Identify which cell holds the provided text, then report its [x, y] central coordinate. 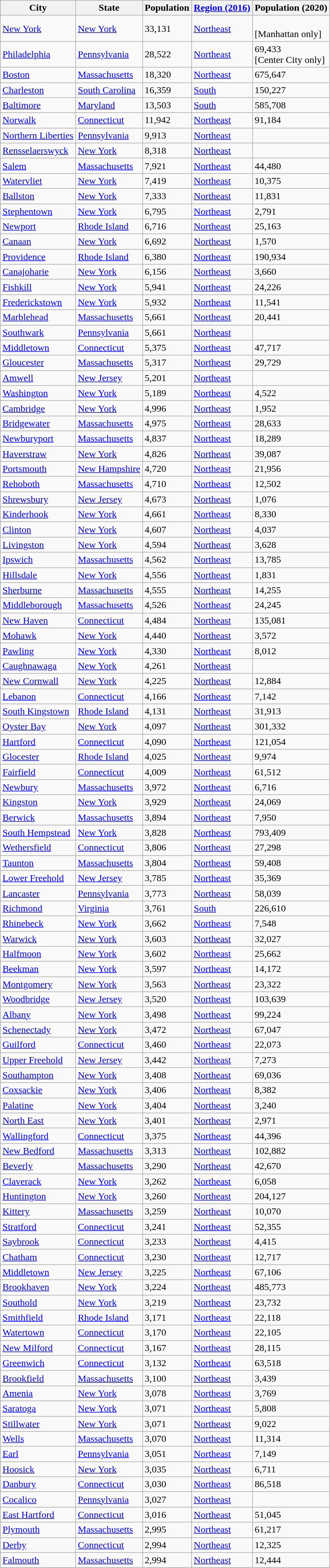
Virginia [109, 908]
4,166 [167, 696]
1,952 [291, 408]
Stratford [38, 1227]
Halfmoon [38, 954]
24,245 [291, 605]
5,808 [291, 1408]
North East [38, 1120]
18,289 [291, 438]
Ipswich [38, 560]
South Carolina [109, 90]
Danbury [38, 1484]
3,662 [167, 923]
585,708 [291, 105]
3,773 [167, 893]
Livingston [38, 545]
6,692 [167, 242]
59,408 [291, 863]
204,127 [291, 1197]
Sherburne [38, 590]
3,167 [167, 1348]
32,027 [291, 938]
190,934 [291, 257]
4,261 [167, 666]
67,047 [291, 1030]
33,131 [167, 29]
7,273 [291, 1060]
7,921 [167, 166]
18,320 [167, 75]
67,106 [291, 1272]
61,512 [291, 772]
Glocester [38, 757]
58,039 [291, 893]
City [38, 8]
3,016 [167, 1515]
3,472 [167, 1030]
Albany [38, 1015]
3,070 [167, 1439]
Region (2016) [222, 8]
Falmouth [38, 1560]
Amwell [38, 378]
Clinton [38, 530]
24,069 [291, 802]
Mohawk [38, 635]
4,522 [291, 393]
23,322 [291, 984]
8,382 [291, 1090]
Gloucester [38, 363]
[Manhattan only] [291, 29]
Population [167, 8]
4,562 [167, 560]
11,314 [291, 1439]
East Hartford [38, 1515]
4,090 [167, 742]
Hoosick [38, 1469]
Coxsackie [38, 1090]
12,717 [291, 1257]
29,729 [291, 363]
28,115 [291, 1348]
3,828 [167, 833]
Hartford [38, 742]
12,444 [291, 1560]
4,661 [167, 514]
86,518 [291, 1484]
3,132 [167, 1363]
7,333 [167, 196]
Cocalico [38, 1500]
New Milford [38, 1348]
Watertown [38, 1333]
3,030 [167, 1484]
Canaan [38, 242]
14,172 [291, 969]
Marblehead [38, 317]
4,009 [167, 772]
3,171 [167, 1318]
3,241 [167, 1227]
3,404 [167, 1105]
4,594 [167, 545]
226,610 [291, 908]
793,409 [291, 833]
20,441 [291, 317]
Middleborough [38, 605]
Schenectady [38, 1030]
2,971 [291, 1120]
Watervliet [38, 181]
Smithfield [38, 1318]
Kingston [38, 802]
22,105 [291, 1333]
Upper Freehold [38, 1060]
Derby [38, 1545]
Lebanon [38, 696]
10,070 [291, 1212]
25,163 [291, 227]
Maryland [109, 105]
3,894 [167, 817]
91,184 [291, 120]
5,375 [167, 348]
Ballston [38, 196]
Richmond [38, 908]
4,607 [167, 530]
4,975 [167, 423]
47,717 [291, 348]
3,375 [167, 1136]
3,408 [167, 1075]
3,498 [167, 1015]
6,711 [291, 1469]
4,720 [167, 469]
9,974 [291, 757]
6,058 [291, 1181]
Kinderhook [38, 514]
Baltimore [38, 105]
3,406 [167, 1090]
2,995 [167, 1530]
3,260 [167, 1197]
28,522 [167, 54]
16,359 [167, 90]
69,433[Center City only] [291, 54]
Salem [38, 166]
Woodbridge [38, 999]
3,660 [291, 272]
Newbury [38, 787]
Canajoharie [38, 272]
102,882 [291, 1151]
Rensselaerswyck [38, 151]
New Bedford [38, 1151]
South Kingstown [38, 712]
Southold [38, 1302]
Wethersfield [38, 848]
Rhinebeck [38, 923]
3,027 [167, 1500]
Lower Freehold [38, 878]
Oyster Bay [38, 727]
7,950 [291, 817]
5,932 [167, 302]
52,355 [291, 1227]
Cambridge [38, 408]
3,439 [291, 1378]
Philadelphia [38, 54]
21,956 [291, 469]
Saratoga [38, 1408]
61,217 [291, 1530]
5,317 [167, 363]
Fairfield [38, 772]
Beverly [38, 1166]
3,290 [167, 1166]
8,012 [291, 651]
10,375 [291, 181]
135,081 [291, 620]
51,045 [291, 1515]
3,628 [291, 545]
675,647 [291, 75]
44,480 [291, 166]
13,785 [291, 560]
Rehoboth [38, 484]
25,662 [291, 954]
Brookfield [38, 1378]
121,054 [291, 742]
3,225 [167, 1272]
Montgomery [38, 984]
11,831 [291, 196]
1,831 [291, 575]
Providence [38, 257]
8,318 [167, 151]
7,548 [291, 923]
23,732 [291, 1302]
Bridgewater [38, 423]
3,051 [167, 1454]
35,369 [291, 878]
Newburyport [38, 438]
2,791 [291, 211]
Northern Liberties [38, 135]
14,255 [291, 590]
27,298 [291, 848]
3,572 [291, 635]
3,929 [167, 802]
South Hempstead [38, 833]
3,972 [167, 787]
103,639 [291, 999]
5,941 [167, 287]
State [109, 8]
Kittery [38, 1212]
4,673 [167, 499]
Stillwater [38, 1423]
Portsmouth [38, 469]
7,149 [291, 1454]
Claverack [38, 1181]
7,142 [291, 696]
3,170 [167, 1333]
Taunton [38, 863]
4,415 [291, 1242]
Norwalk [38, 120]
3,219 [167, 1302]
New Haven [38, 620]
11,942 [167, 120]
Charleston [38, 90]
69,036 [291, 1075]
4,440 [167, 635]
Warwick [38, 938]
4,555 [167, 590]
99,224 [291, 1015]
Pawling [38, 651]
11,541 [291, 302]
3,401 [167, 1120]
Earl [38, 1454]
Hillsdale [38, 575]
Southwark [38, 332]
Huntington [38, 1197]
24,226 [291, 287]
Washington [38, 393]
5,201 [167, 378]
44,396 [291, 1136]
Brookhaven [38, 1287]
8,330 [291, 514]
12,325 [291, 1545]
Population (2020) [291, 8]
28,633 [291, 423]
12,502 [291, 484]
Frederickstown [38, 302]
1,570 [291, 242]
Southampton [38, 1075]
Berwick [38, 817]
3,806 [167, 848]
3,520 [167, 999]
New Hampshire [109, 469]
301,332 [291, 727]
4,225 [167, 681]
3,597 [167, 969]
Wells [38, 1439]
12,884 [291, 681]
4,826 [167, 454]
4,025 [167, 757]
3,240 [291, 1105]
6,380 [167, 257]
Beekman [38, 969]
4,131 [167, 712]
3,233 [167, 1242]
3,804 [167, 863]
3,442 [167, 1060]
Chatham [38, 1257]
31,913 [291, 712]
3,078 [167, 1393]
Plymouth [38, 1530]
Shrewsbury [38, 499]
1,076 [291, 499]
Haverstraw [38, 454]
3,563 [167, 984]
3,785 [167, 878]
4,484 [167, 620]
4,556 [167, 575]
4,330 [167, 651]
13,503 [167, 105]
Fishkill [38, 287]
4,996 [167, 408]
7,419 [167, 181]
22,118 [291, 1318]
Stephentown [38, 211]
485,773 [291, 1287]
4,037 [291, 530]
42,670 [291, 1166]
New Cornwall [38, 681]
9,022 [291, 1423]
3,262 [167, 1181]
Guilford [38, 1045]
3,460 [167, 1045]
39,087 [291, 454]
6,795 [167, 211]
3,603 [167, 938]
3,313 [167, 1151]
Saybrook [38, 1242]
Caughnawaga [38, 666]
22,073 [291, 1045]
Greenwich [38, 1363]
Wallingford [38, 1136]
3,761 [167, 908]
Palatine [38, 1105]
150,227 [291, 90]
Lancaster [38, 893]
4,526 [167, 605]
3,230 [167, 1257]
3,035 [167, 1469]
Boston [38, 75]
4,097 [167, 727]
5,189 [167, 393]
4,837 [167, 438]
3,769 [291, 1393]
3,100 [167, 1378]
3,224 [167, 1287]
3,602 [167, 954]
Newport [38, 227]
6,156 [167, 272]
Amenia [38, 1393]
9,913 [167, 135]
3,259 [167, 1212]
63,518 [291, 1363]
4,710 [167, 484]
